Scan for the cell matching the given text and deliver its (X, Y) coordinate at center. 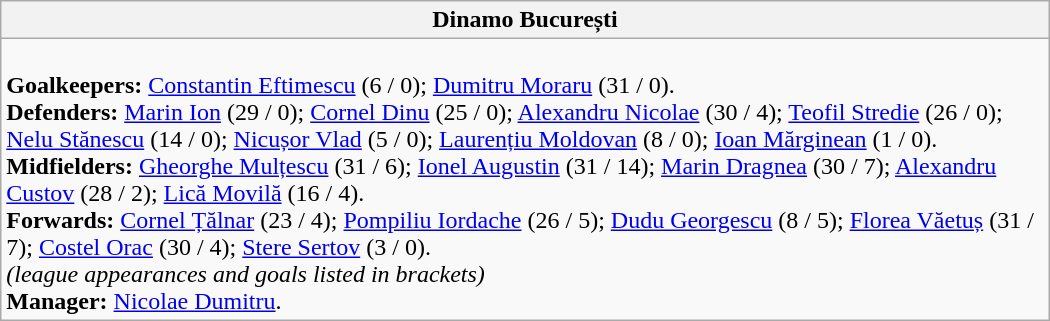
Dinamo București (525, 20)
